Search for the cell housing the specified text and yield its [x, y] center coordinate. 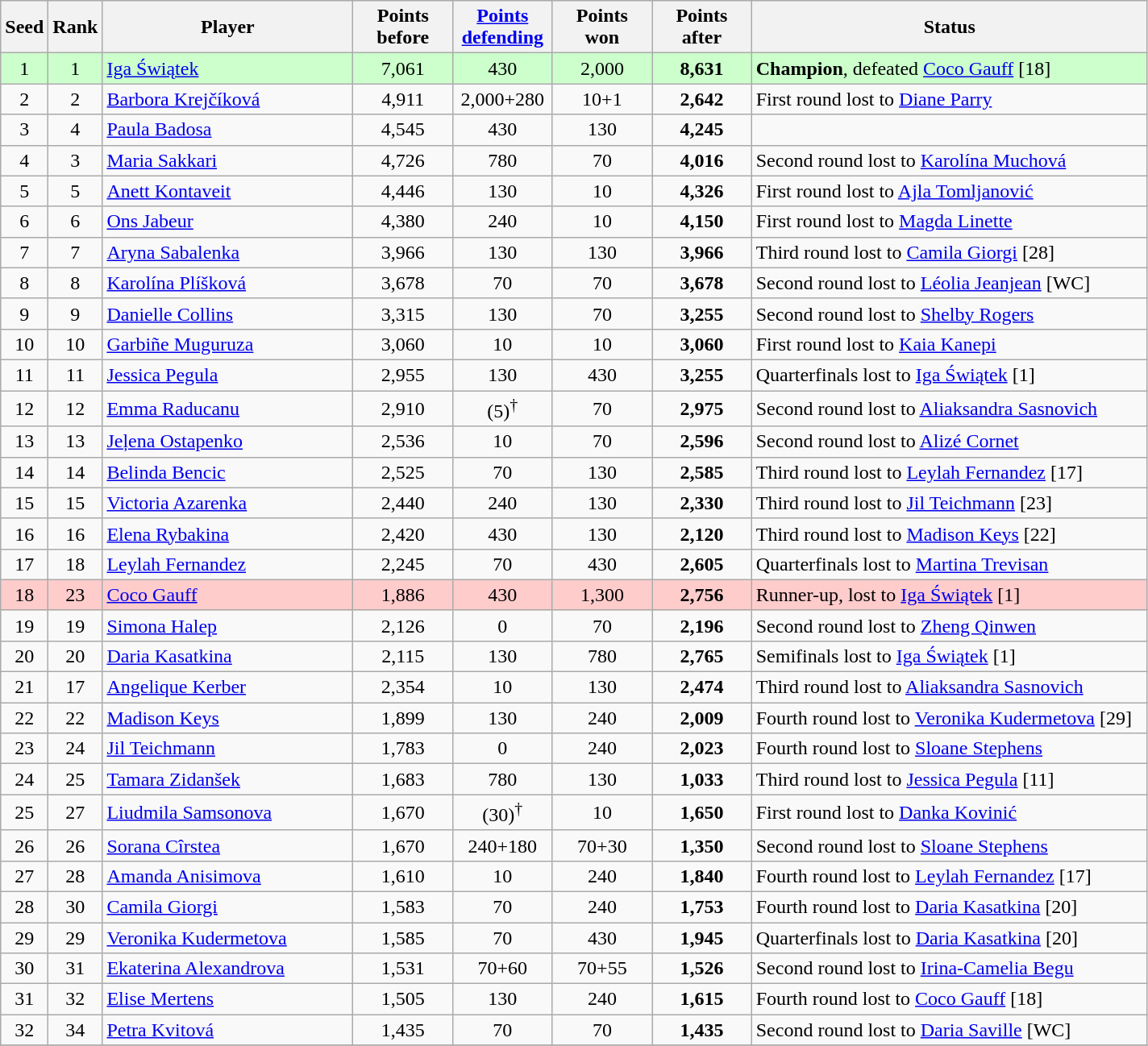
2,120 [702, 533]
2,023 [702, 749]
Belinda Bencic [227, 472]
3,315 [403, 313]
4,726 [403, 160]
2,596 [702, 442]
Barbora Krejčíková [227, 99]
Angelique Kerber [227, 687]
First round lost to Diane Parry [950, 99]
Second round lost to Aliaksandra Sasnovich [950, 408]
Jeļena Ostapenko [227, 442]
34 [76, 1030]
Second round lost to Zheng Qinwen [950, 625]
10+1 [602, 99]
2,440 [403, 503]
Coco Gauff [227, 595]
First round lost to Magda Linette [950, 222]
Semifinals lost to Iga Świątek [1] [950, 656]
2,354 [403, 687]
Ons Jabeur [227, 222]
Fourth round lost to Veronika Kudermetova [29] [950, 718]
2,009 [702, 718]
1,945 [702, 938]
4,326 [702, 191]
Quarterfinals lost to Daria Kasatkina [20] [950, 938]
70+55 [602, 969]
Second round lost to Irina-Camelia Begu [950, 969]
First round lost to Ajla Tomljanović [950, 191]
Points won [602, 27]
1,531 [403, 969]
1,610 [403, 876]
1,350 [702, 845]
Third round lost to Jessica Pegula [11] [950, 779]
Fourth round lost to Daria Kasatkina [20] [950, 907]
70+30 [602, 845]
1,505 [403, 999]
Jil Teichmann [227, 749]
2,536 [403, 442]
2,975 [702, 408]
Seed [24, 27]
Petra Kvitová [227, 1030]
1,615 [702, 999]
2,474 [702, 687]
Garbiñe Muguruza [227, 344]
Third round lost to Jil Teichmann [23] [950, 503]
2,642 [702, 99]
2,420 [403, 533]
1,583 [403, 907]
Veronika Kudermetova [227, 938]
2,525 [403, 472]
4,245 [702, 130]
4,446 [403, 191]
Iga Świątek [227, 68]
Madison Keys [227, 718]
4,545 [403, 130]
Player [227, 27]
Third round lost to Madison Keys [22] [950, 533]
1,783 [403, 749]
Runner-up, lost to Iga Świątek [1] [950, 595]
2,115 [403, 656]
Elena Rybakina [227, 533]
4,380 [403, 222]
1,526 [702, 969]
Quarterfinals lost to Martina Trevisan [950, 564]
Points before [403, 27]
Points defending [503, 27]
Status [950, 27]
Victoria Azarenka [227, 503]
Second round lost to Léolia Jeanjean [WC] [950, 283]
2,765 [702, 656]
1,683 [403, 779]
Amanda Anisimova [227, 876]
2,605 [702, 564]
Liudmila Samsonova [227, 812]
Rank [76, 27]
7,061 [403, 68]
1,899 [403, 718]
Paula Badosa [227, 130]
Second round lost to Daria Saville [WC] [950, 1030]
(30)† [503, 812]
1,033 [702, 779]
Karolína Plíšková [227, 283]
Camila Giorgi [227, 907]
2,910 [403, 408]
2,000+280 [503, 99]
Tamara Zidanšek [227, 779]
70+60 [503, 969]
2,126 [403, 625]
Ekaterina Alexandrova [227, 969]
Fourth round lost to Coco Gauff [18] [950, 999]
1,753 [702, 907]
Leylah Fernandez [227, 564]
Fourth round lost to Sloane Stephens [950, 749]
4,016 [702, 160]
2,000 [602, 68]
First round lost to Kaia Kanepi [950, 344]
2,330 [702, 503]
Daria Kasatkina [227, 656]
Second round lost to Sloane Stephens [950, 845]
Maria Sakkari [227, 160]
1,840 [702, 876]
Sorana Cîrstea [227, 845]
Anett Kontaveit [227, 191]
Third round lost to Leylah Fernandez [17] [950, 472]
1,650 [702, 812]
1,886 [403, 595]
Danielle Collins [227, 313]
2,196 [702, 625]
Third round lost to Aliaksandra Sasnovich [950, 687]
Points after [702, 27]
4,911 [403, 99]
2,245 [403, 564]
8,631 [702, 68]
Champion, defeated Coco Gauff [18] [950, 68]
Emma Raducanu [227, 408]
Quarterfinals lost to Iga Świątek [1] [950, 375]
2,955 [403, 375]
Second round lost to Karolína Muchová [950, 160]
2,585 [702, 472]
240+180 [503, 845]
Simona Halep [227, 625]
Second round lost to Alizé Cornet [950, 442]
Fourth round lost to Leylah Fernandez [17] [950, 876]
(5)† [503, 408]
Jessica Pegula [227, 375]
Third round lost to Camila Giorgi [28] [950, 252]
4,150 [702, 222]
1,585 [403, 938]
Elise Mertens [227, 999]
21 [24, 687]
1,300 [602, 595]
Aryna Sabalenka [227, 252]
First round lost to Danka Kovinić [950, 812]
Second round lost to Shelby Rogers [950, 313]
2,756 [702, 595]
